Identify which cell holds the provided text, then report its [x, y] central coordinate. 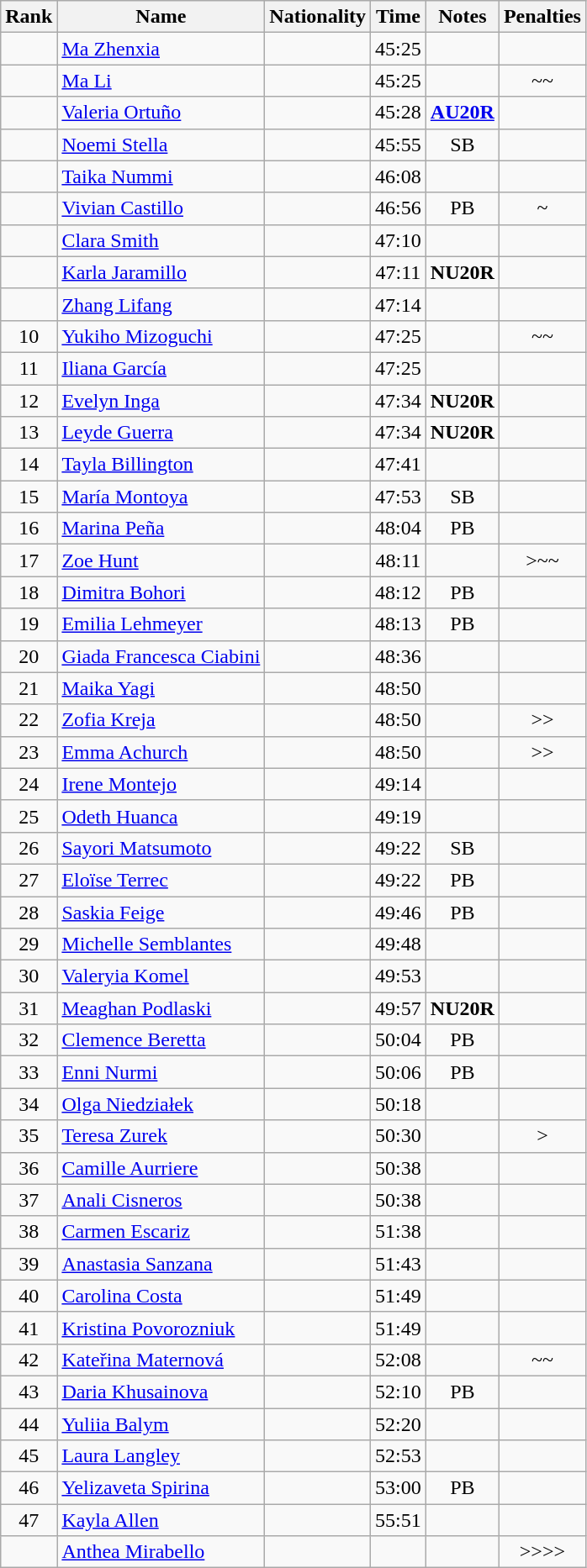
Odeth Huanca [161, 816]
47:14 [399, 304]
45 [29, 1456]
24 [29, 784]
~ [542, 208]
> [542, 1136]
Yukiho Mizoguchi [161, 336]
28 [29, 912]
34 [29, 1104]
Sayori Matsumoto [161, 848]
Zofia Kreja [161, 720]
13 [29, 433]
37 [29, 1200]
45:55 [399, 145]
Time [399, 17]
27 [29, 880]
Anali Cisneros [161, 1200]
Name [161, 17]
Leyde Guerra [161, 433]
48:04 [399, 529]
49:46 [399, 912]
47 [29, 1520]
39 [29, 1264]
49:19 [399, 816]
48:11 [399, 560]
42 [29, 1360]
50:18 [399, 1104]
Saskia Feige [161, 912]
33 [29, 1072]
48:12 [399, 592]
26 [29, 848]
Evelyn Inga [161, 401]
45:28 [399, 113]
Clara Smith [161, 240]
50:06 [399, 1072]
51:38 [399, 1232]
Anthea Mirabello [161, 1552]
Kristina Povorozniuk [161, 1328]
18 [29, 592]
47:53 [399, 497]
46:56 [399, 208]
50:30 [399, 1136]
52:08 [399, 1360]
Penalties [542, 17]
49:48 [399, 944]
17 [29, 560]
50:04 [399, 1040]
48:13 [399, 624]
46 [29, 1488]
11 [29, 368]
Teresa Zurek [161, 1136]
10 [29, 336]
41 [29, 1328]
Carmen Escariz [161, 1232]
Vivian Castillo [161, 208]
49:57 [399, 1008]
44 [29, 1424]
Emma Achurch [161, 752]
16 [29, 529]
43 [29, 1392]
Meaghan Podlaski [161, 1008]
>~~ [542, 560]
Dimitra Bohori [161, 592]
Clemence Beretta [161, 1040]
Karla Jaramillo [161, 272]
47:41 [399, 465]
Notes [463, 17]
19 [29, 624]
Ma Zhenxia [161, 49]
36 [29, 1168]
Yuliia Balym [161, 1424]
Emilia Lehmeyer [161, 624]
Rank [29, 17]
51:43 [399, 1264]
48:36 [399, 656]
52:53 [399, 1456]
Marina Peña [161, 529]
Anastasia Sanzana [161, 1264]
Taika Nummi [161, 176]
31 [29, 1008]
21 [29, 688]
Camille Aurriere [161, 1168]
49:53 [399, 976]
Yelizaveta Spirina [161, 1488]
25 [29, 816]
35 [29, 1136]
32 [29, 1040]
38 [29, 1232]
Tayla Billington [161, 465]
Iliana García [161, 368]
47:10 [399, 240]
46:08 [399, 176]
53:00 [399, 1488]
12 [29, 401]
Olga Niedziałek [161, 1104]
20 [29, 656]
Nationality [318, 17]
Giada Francesca Ciabini [161, 656]
14 [29, 465]
55:51 [399, 1520]
Maika Yagi [161, 688]
40 [29, 1296]
Kateřina Maternová [161, 1360]
52:10 [399, 1392]
15 [29, 497]
Eloïse Terrec [161, 880]
Ma Li [161, 81]
Zhang Lifang [161, 304]
23 [29, 752]
Kayla Allen [161, 1520]
>>>> [542, 1552]
47:11 [399, 272]
Carolina Costa [161, 1296]
Noemi Stella [161, 145]
AU20R [463, 113]
52:20 [399, 1424]
Zoe Hunt [161, 560]
Irene Montejo [161, 784]
30 [29, 976]
María Montoya [161, 497]
49:14 [399, 784]
Valeryia Komel [161, 976]
Daria Khusainova [161, 1392]
Michelle Semblantes [161, 944]
Valeria Ortuño [161, 113]
Laura Langley [161, 1456]
29 [29, 944]
22 [29, 720]
Enni Nurmi [161, 1072]
